Return [X, Y] of the center of cell containing provided text 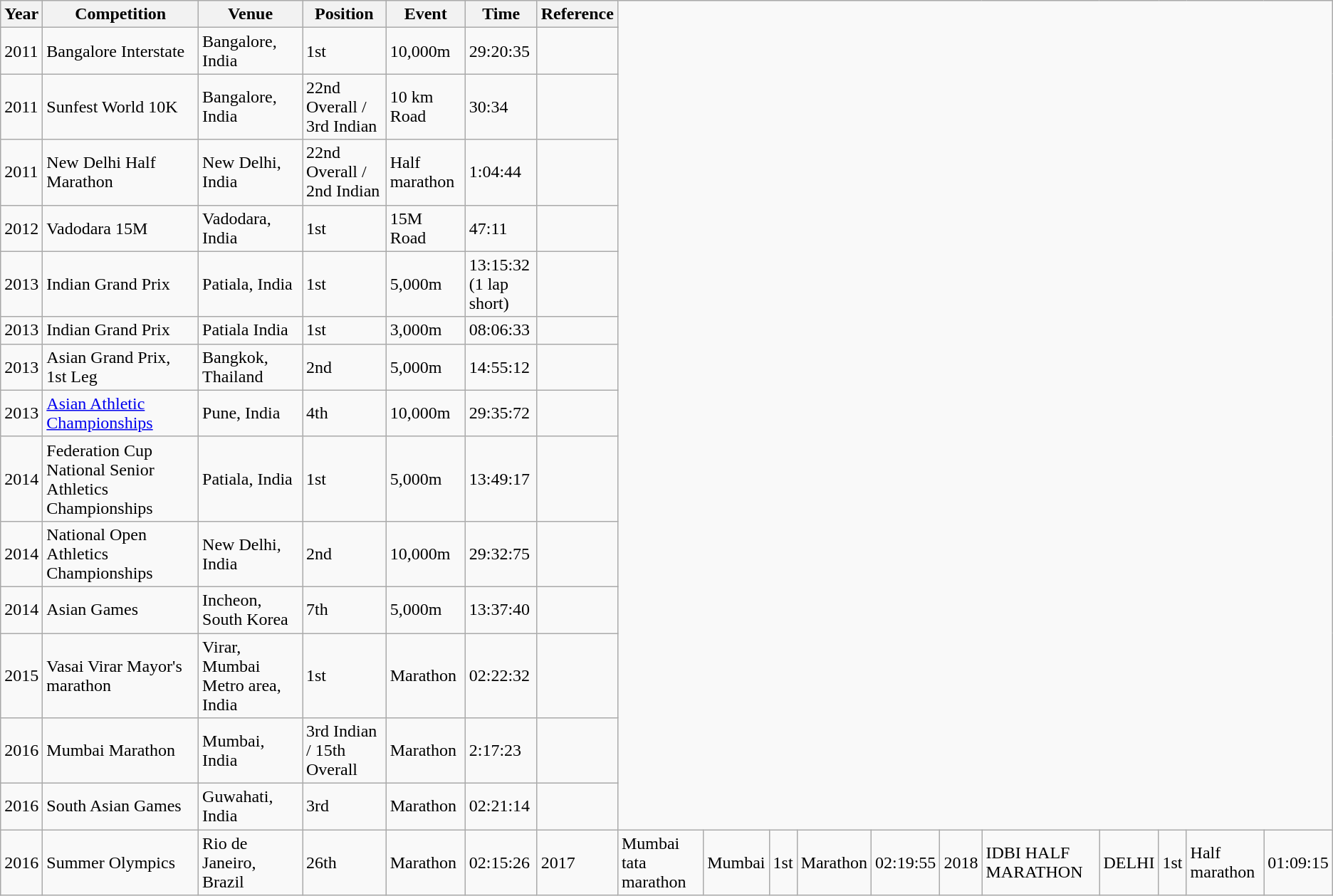
2012 [21, 228]
Pune, India [251, 413]
National Open Athletics Championships [121, 554]
13:49:17 [501, 478]
02:19:55 [905, 863]
02:22:32 [501, 676]
DELHI [1129, 863]
29:35:72 [501, 413]
Federation Cup National Senior Athletics Championships [121, 478]
Vasai Virar Mayor's marathon [121, 676]
26th [344, 863]
Event [426, 14]
7th [344, 609]
29:32:75 [501, 554]
1:04:44 [501, 172]
Mumbai Marathon [121, 751]
2:17:23 [501, 751]
Bangalore Interstate [121, 51]
Venue [251, 14]
3rd [344, 807]
02:15:26 [501, 863]
47:11 [501, 228]
13:37:40 [501, 609]
Asian Athletic Championships [121, 413]
South Asian Games [121, 807]
22nd Overall / 3rd Indian [344, 107]
3rd Indian / 15th Overall [344, 751]
2017 [577, 863]
IDBI HALF MARATHON [1041, 863]
Reference [577, 14]
Vadodara 15M [121, 228]
Asian Grand Prix, 1st Leg [121, 367]
2015 [21, 676]
3,000m [426, 330]
Mumbai, India [251, 751]
Time [501, 14]
15M Road [426, 228]
Competition [121, 14]
14:55:12 [501, 367]
Incheon, South Korea [251, 609]
Patiala India [251, 330]
13:15:32(1 lap short) [501, 284]
Virar, Mumbai Metro area, India [251, 676]
Mumbai tata marathon [660, 863]
Guwahati, India [251, 807]
08:06:33 [501, 330]
Mumbai [736, 863]
Summer Olympics [121, 863]
02:21:14 [501, 807]
2018 [961, 863]
Sunfest World 10K [121, 107]
29:20:35 [501, 51]
New Delhi Half Marathon [121, 172]
Rio de Janeiro, Brazil [251, 863]
10 km Road [426, 107]
30:34 [501, 107]
Position [344, 14]
Year [21, 14]
22nd Overall / 2nd Indian [344, 172]
Asian Games [121, 609]
Vadodara, India [251, 228]
4th [344, 413]
01:09:15 [1298, 863]
Bangkok, Thailand [251, 367]
